Return [X, Y] of the center of cell containing provided text 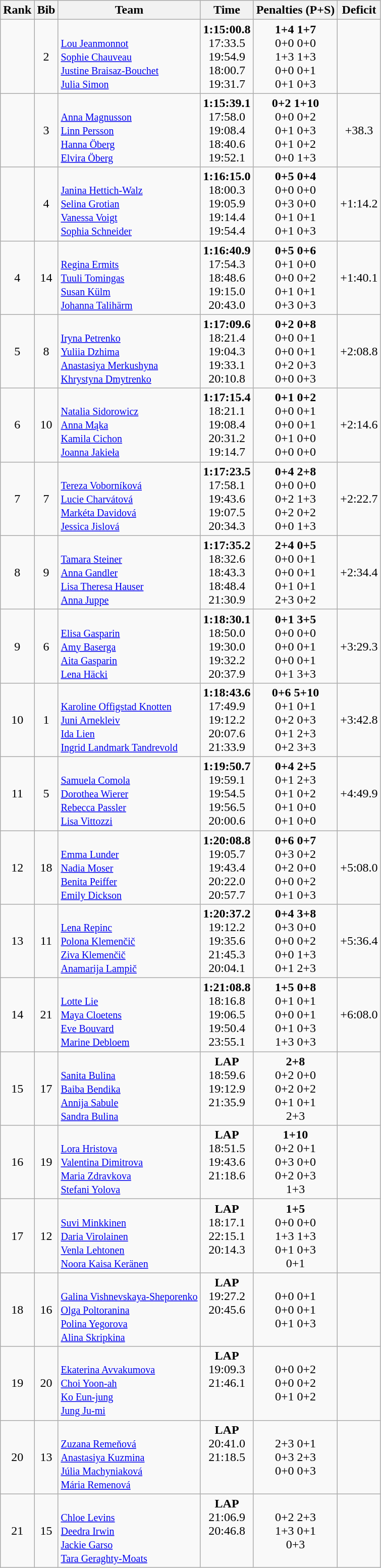
Lena RepincPolona KlemenčičZiva KlemenčičAnamarija Lampič [129, 941]
Deficit [359, 10]
3 [46, 130]
Lou JeanmonnotSophie ChauveauJustine Braisaz-BouchetJulia Simon [129, 57]
Time [227, 10]
Samuela ComolaDorothea WiererRebecca PasslerLisa Vittozzi [129, 793]
LAP18:51.519:43.621:18.6 [227, 1162]
Rank [17, 10]
Karoline Offigstad KnottenJuni ArnekleivIda LienIngrid Landmark Tandrevold [129, 720]
0+0 0+20+0 0+20+1 0+2 [296, 1383]
1:16:15.018:00.319:05.919:14.419:54.4 [227, 204]
LAP18:59.619:12.921:35.9 [227, 1089]
Chloe LevinsDeedra IrwinJackie GarsoTara Geraghty-Moats [129, 1531]
1:15:00.817:33.519:54.918:00.719:31.7 [227, 57]
Elisa GasparinAmy BasergaAita GasparinLena Häcki [129, 646]
+5:36.4 [359, 941]
2 [46, 57]
LAP19:27.220:45.6 [227, 1310]
Bib [46, 10]
+2:22.7 [359, 499]
+2:14.6 [359, 425]
0+6 5+100+1 0+10+2 0+30+1 2+30+2 3+3 [296, 720]
+1:40.1 [359, 278]
1:15:39.117:58.019:08.418:40.619:52.1 [227, 130]
0+5 0+60+1 0+00+0 0+20+1 0+10+3 0+3 [296, 278]
Team [129, 10]
0+1 0+20+0 0+10+0 0+10+1 0+00+0 0+0 [296, 425]
Zuzana RemeňováAnastasiya KuzminaJúlia MachyniakováMária Remenová [129, 1457]
Janina Hettich-WalzSelina GrotianVanessa VoigtSophia Schneider [129, 204]
+3:42.8 [359, 720]
+2:08.8 [359, 351]
2+80+2 0+00+2 0+20+1 0+12+3 [296, 1089]
1+5 0+80+1 0+10+0 0+10+1 0+31+3 0+3 [296, 1015]
1+4 1+70+0 0+01+3 1+30+0 0+10+1 0+3 [296, 57]
+5:08.0 [359, 868]
0+2 1+100+0 0+20+1 0+30+1 0+20+0 1+3 [296, 130]
Penalties (P+S) [296, 10]
2+4 0+50+0 0+10+0 0+10+1 0+12+3 0+2 [296, 572]
Iryna PetrenkoYuliia DzhimaAnastasiya MerkushynaKhrystyna Dmytrenko [129, 351]
1:17:23.517:58.119:43.619:07.520:34.3 [227, 499]
0+2 0+80+0 0+10+0 0+10+2 0+30+0 0+3 [296, 351]
1:21:08.818:16.819:06.519:50.423:55.1 [227, 1015]
LAP18:17.122:15.120:14.3 [227, 1236]
0+5 0+40+0 0+00+3 0+00+1 0+10+1 0+3 [296, 204]
0+2 2+31+3 0+10+3 [296, 1531]
+3:29.3 [359, 646]
+6:08.0 [359, 1015]
+2:34.4 [359, 572]
Natalia SidorowiczAnna MąkaKamila CichonJoanna Jakieła [129, 425]
1:17:09.618:21.419:04.319:33.120:10.8 [227, 351]
Tamara SteinerAnna GandlerLisa Theresa HauserAnna Juppe [129, 572]
Galina Vishnevskaya-SheporenkoOlga PoltoraninaPolina YegorovaAlina Skripkina [129, 1310]
Lora HristovaValentina DimitrovaMaria ZdravkovaStefani Yolova [129, 1162]
Emma LunderNadia MoserBenita PeifferEmily Dickson [129, 868]
1+100+2 0+10+3 0+00+2 0+31+3 [296, 1162]
1+50+0 0+01+3 1+30+1 0+30+1 [296, 1236]
1:18:43.617:49.919:12.220:07.621:33.9 [227, 720]
LAP19:09.321:46.1 [227, 1383]
0+4 2+50+1 2+30+1 0+20+1 0+00+1 0+0 [296, 793]
0+4 2+80+0 0+00+2 1+30+2 0+20+0 1+3 [296, 499]
+38.3 [359, 130]
1:17:15.418:21.119:08.420:31.219:14.7 [227, 425]
1:20:37.219:12.219:35.621:45.320:04.1 [227, 941]
0+1 3+50+0 0+00+0 0+10+0 0+10+1 3+3 [296, 646]
Anna MagnussonLinn PerssonHanna ÖbergElvira Öberg [129, 130]
Sanita BulinaBaiba BendikaAnnija SabuleSandra Bulina [129, 1089]
Ekaterina AvvakumovaChoi Yoon-ahKo Eun-jungJung Ju-mi [129, 1383]
2+3 0+10+3 2+30+0 0+3 [296, 1457]
1 [46, 720]
+1:14.2 [359, 204]
1:18:30.118:50.019:30.019:32.220:37.9 [227, 646]
+4:49.9 [359, 793]
Regina ErmitsTuuli TomingasSusan KülmJohanna Talihärm [129, 278]
0+6 0+70+3 0+20+2 0+00+0 0+20+1 0+3 [296, 868]
Tereza VoborníkováLucie CharvátováMarkéta DavidováJessica Jislová [129, 499]
1:16:40.917:54.318:48.619:15.020:43.0 [227, 278]
Lotte LieMaya CloetensEve BouvardMarine Debloem [129, 1015]
0+4 3+80+3 0+00+0 0+20+0 1+30+1 2+3 [296, 941]
1:20:08.819:05.719:43.420:22.020:57.7 [227, 868]
LAP21:06.920:46.8 [227, 1531]
LAP20:41.021:18.5 [227, 1457]
Suvi MinkkinenDaria VirolainenVenla LehtonenNoora Kaisa Keränen [129, 1236]
0+0 0+10+0 0+10+1 0+3 [296, 1310]
1:19:50.719:59.119:54.519:56.520:00.6 [227, 793]
1:17:35.218:32.618:43.318:48.421:30.9 [227, 572]
